Detect which cell encompasses the target text, then output its (x, y) center coordinate. 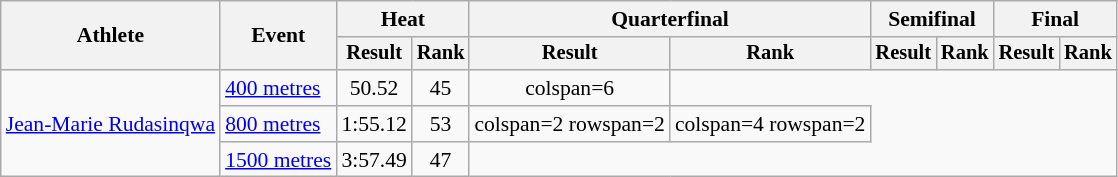
colspan=6 (570, 88)
Jean-Marie Rudasinqwa (110, 124)
50.52 (374, 88)
Quarterfinal (670, 19)
Heat (402, 19)
1:55.12 (374, 124)
colspan=2 rowspan=2 (570, 124)
400 metres (278, 88)
45 (441, 88)
Event (278, 36)
Final (1056, 19)
colspan=4 rowspan=2 (770, 124)
Athlete (110, 36)
53 (441, 124)
Semifinal (932, 19)
800 metres (278, 124)
